Extract the [X, Y] coordinate from the center of the cell holding the provided text.  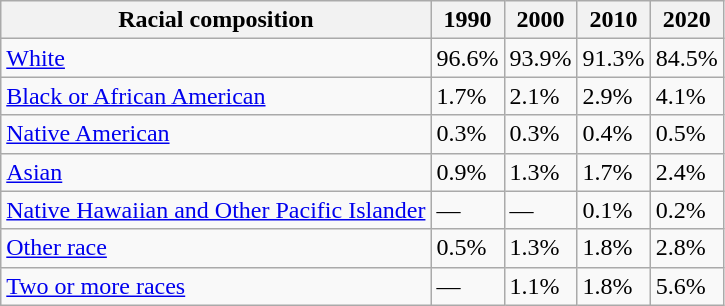
White [216, 58]
Native American [216, 134]
5.6% [686, 286]
1.1% [540, 286]
96.6% [468, 58]
Other race [216, 248]
0.4% [614, 134]
1990 [468, 20]
Two or more races [216, 286]
2020 [686, 20]
2010 [614, 20]
2000 [540, 20]
0.1% [614, 210]
Racial composition [216, 20]
2.8% [686, 248]
84.5% [686, 58]
2.9% [614, 96]
Black or African American [216, 96]
0.2% [686, 210]
2.1% [540, 96]
0.9% [468, 172]
2.4% [686, 172]
91.3% [614, 58]
4.1% [686, 96]
Asian [216, 172]
Native Hawaiian and Other Pacific Islander [216, 210]
93.9% [540, 58]
